Detect which cell encompasses the target text, then output its [x, y] center coordinate. 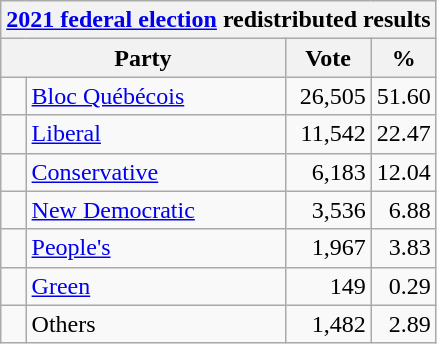
People's [156, 248]
1,967 [328, 248]
0.29 [404, 286]
New Democratic [156, 210]
Green [156, 286]
149 [328, 286]
Conservative [156, 172]
11,542 [328, 134]
12.04 [404, 172]
2021 federal election redistributed results [218, 20]
Party [143, 58]
Bloc Québécois [156, 96]
3,536 [328, 210]
% [404, 58]
Liberal [156, 134]
Others [156, 324]
6,183 [328, 172]
Vote [328, 58]
1,482 [328, 324]
22.47 [404, 134]
2.89 [404, 324]
26,505 [328, 96]
6.88 [404, 210]
51.60 [404, 96]
3.83 [404, 248]
